Find where the given text appears and provide that cell's center as (x, y) coordinate. 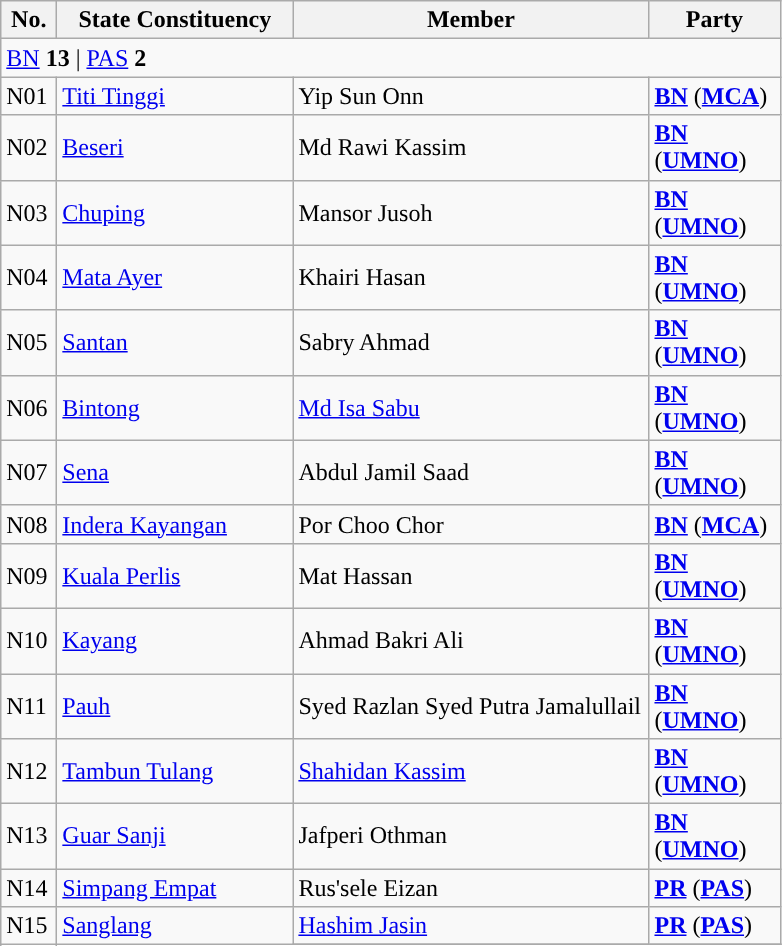
Sabry Ahmad (471, 342)
Sena (175, 472)
N11 (29, 706)
Kayang (175, 640)
Jafperi Othman (471, 836)
Shahidan Kassim (471, 772)
N04 (29, 278)
N15 (29, 926)
N10 (29, 640)
N14 (29, 888)
State Constituency (175, 20)
Pauh (175, 706)
N06 (29, 408)
Mat Hassan (471, 576)
Guar Sanji (175, 836)
Rus'sele Eizan (471, 888)
Ahmad Bakri Ali (471, 640)
Mata Ayer (175, 278)
N05 (29, 342)
N07 (29, 472)
Por Choo Chor (471, 524)
Chuping (175, 212)
Beseri (175, 148)
Sanglang (175, 926)
Simpang Empat (175, 888)
N02 (29, 148)
Santan (175, 342)
Member (471, 20)
BN 13 | PAS 2 (390, 58)
Mansor Jusoh (471, 212)
N03 (29, 212)
N08 (29, 524)
Kuala Perlis (175, 576)
Indera Kayangan (175, 524)
Bintong (175, 408)
Khairi Hasan (471, 278)
Yip Sun Onn (471, 96)
Md Isa Sabu (471, 408)
N01 (29, 96)
Abdul Jamil Saad (471, 472)
N12 (29, 772)
Hashim Jasin (471, 926)
Syed Razlan Syed Putra Jamalullail (471, 706)
No. (29, 20)
Tambun Tulang (175, 772)
Party (714, 20)
N13 (29, 836)
N09 (29, 576)
Titi Tinggi (175, 96)
Md Rawi Kassim (471, 148)
